From the cell containing the given text, extract its center point as (X, Y) coordinate. 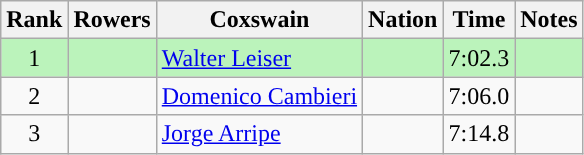
2 (34, 96)
1 (34, 58)
7:02.3 (479, 58)
Time (479, 20)
Domenico Cambieri (259, 96)
Rowers (112, 20)
7:06.0 (479, 96)
Jorge Arripe (259, 134)
Walter Leiser (259, 58)
Nation (403, 20)
Rank (34, 20)
Coxswain (259, 20)
3 (34, 134)
7:14.8 (479, 134)
Notes (549, 20)
